Scan for the cell matching the given text and deliver its [X, Y] coordinate at center. 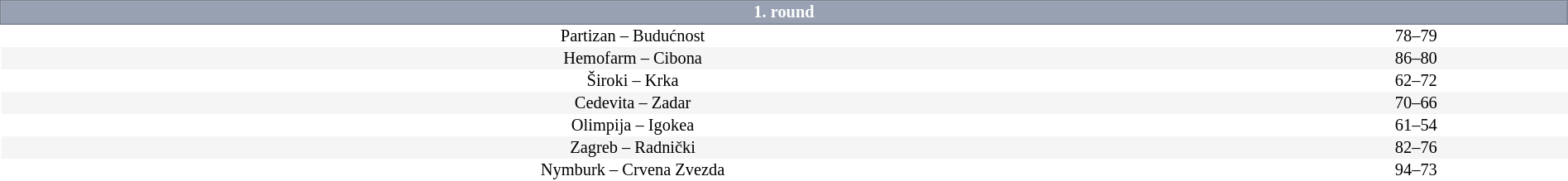
78–79 [1416, 36]
Partizan – Budućnost [633, 36]
Olimpija – Igokea [633, 126]
Hemofarm – Cibona [633, 58]
Široki – Krka [633, 81]
Cedevita – Zadar [633, 102]
1. round [784, 12]
70–66 [1416, 102]
82–76 [1416, 147]
61–54 [1416, 126]
86–80 [1416, 58]
62–72 [1416, 81]
94–73 [1416, 170]
Nymburk – Crvena Zvezda [633, 170]
Zagreb – Radnički [633, 147]
